Search for the cell housing the specified text and yield its [X, Y] center coordinate. 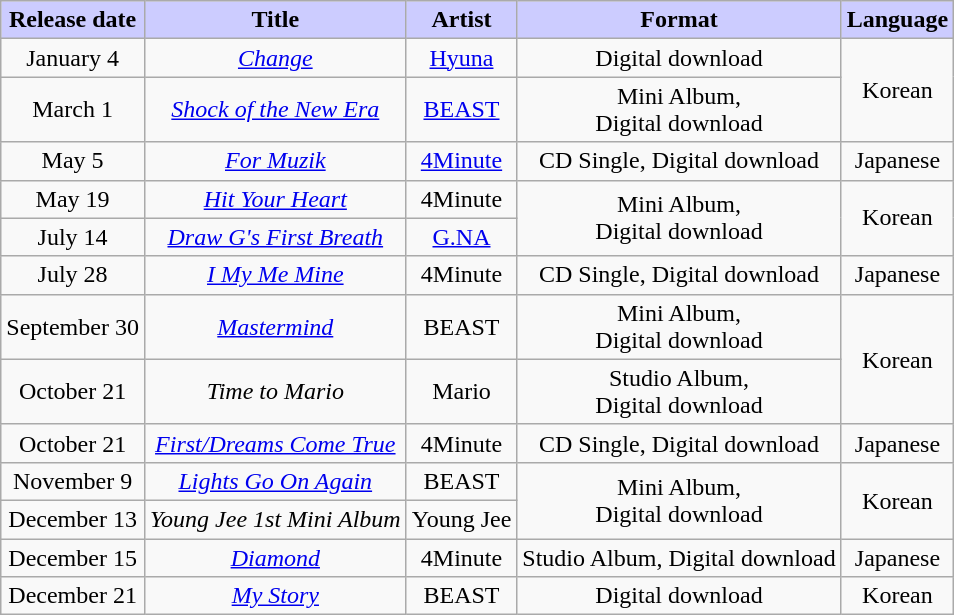
Young Jee 1st Mini Album [275, 519]
July 28 [73, 275]
Mario [462, 392]
Draw G's First Breath [275, 237]
I My Me Mine [275, 275]
Hyuna [462, 58]
Hit Your Heart [275, 199]
G.NA [462, 237]
Studio Album,Digital download [679, 392]
May 5 [73, 161]
Time to Mario [275, 392]
Format [679, 20]
Lights Go On Again [275, 481]
May 19 [73, 199]
December 21 [73, 596]
Young Jee [462, 519]
My Story [275, 596]
Release date [73, 20]
Shock of the New Era [275, 110]
January 4 [73, 58]
Change [275, 58]
For Muzik [275, 161]
Diamond [275, 557]
Language [897, 20]
July 14 [73, 237]
November 9 [73, 481]
December 15 [73, 557]
Studio Album, Digital download [679, 557]
Artist [462, 20]
First/Dreams Come True [275, 443]
December 13 [73, 519]
Mastermind [275, 326]
March 1 [73, 110]
September 30 [73, 326]
Title [275, 20]
